Return [X, Y] of the center of cell containing provided text 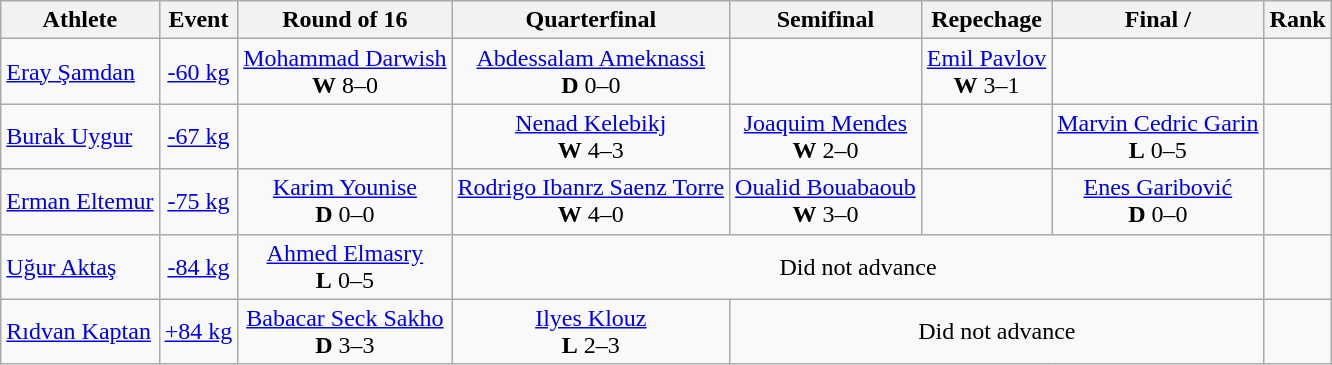
Babacar Seck SakhoD 3–3 [345, 332]
Joaquim MendesW 2–0 [826, 136]
Semifinal [826, 20]
Quarterfinal [591, 20]
Abdessalam AmeknassiD 0–0 [591, 72]
-75 kg [198, 202]
Rıdvan Kaptan [80, 332]
Event [198, 20]
+84 kg [198, 332]
-84 kg [198, 266]
Burak Uygur [80, 136]
Eray Şamdan [80, 72]
Marvin Cedric GarinL 0–5 [1158, 136]
Athlete [80, 20]
Ahmed ElmasryL 0–5 [345, 266]
Rank [1298, 20]
Karim YouniseD 0–0 [345, 202]
Round of 16 [345, 20]
-60 kg [198, 72]
-67 kg [198, 136]
Oualid BouabaoubW 3–0 [826, 202]
Rodrigo Ibanrz Saenz TorreW 4–0 [591, 202]
Uğur Aktaş [80, 266]
Mohammad DarwishW 8–0 [345, 72]
Repechage [986, 20]
Ilyes KlouzL 2–3 [591, 332]
Final / [1158, 20]
Nenad KelebikjW 4–3 [591, 136]
Enes GaribovićD 0–0 [1158, 202]
Emil PavlovW 3–1 [986, 72]
Erman Eltemur [80, 202]
